Locate the cell with the specified text and output its (x, y) center coordinate. 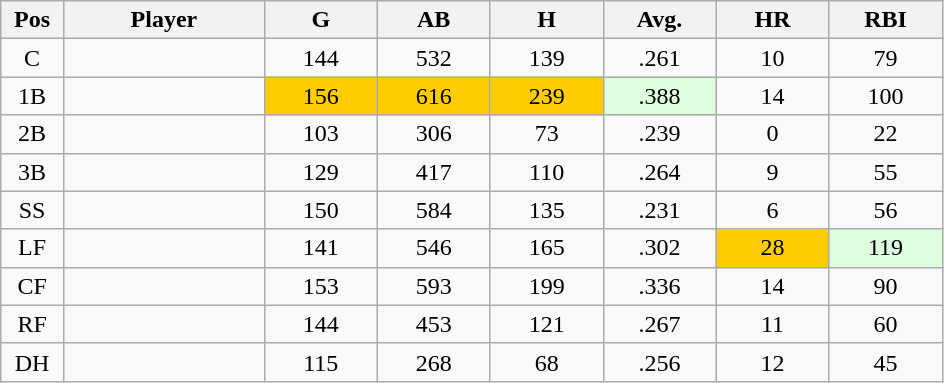
.239 (660, 134)
AB (434, 20)
150 (320, 210)
.261 (660, 58)
584 (434, 210)
268 (434, 362)
546 (434, 248)
.231 (660, 210)
616 (434, 96)
Pos (32, 20)
28 (772, 248)
.302 (660, 248)
CF (32, 286)
SS (32, 210)
.267 (660, 324)
.264 (660, 172)
103 (320, 134)
G (320, 20)
56 (886, 210)
.256 (660, 362)
2B (32, 134)
DH (32, 362)
12 (772, 362)
79 (886, 58)
RF (32, 324)
LF (32, 248)
139 (546, 58)
9 (772, 172)
.388 (660, 96)
417 (434, 172)
129 (320, 172)
1B (32, 96)
45 (886, 362)
119 (886, 248)
306 (434, 134)
C (32, 58)
Player (164, 20)
68 (546, 362)
110 (546, 172)
199 (546, 286)
239 (546, 96)
HR (772, 20)
Avg. (660, 20)
3B (32, 172)
115 (320, 362)
90 (886, 286)
593 (434, 286)
6 (772, 210)
121 (546, 324)
100 (886, 96)
.336 (660, 286)
22 (886, 134)
60 (886, 324)
453 (434, 324)
153 (320, 286)
RBI (886, 20)
10 (772, 58)
11 (772, 324)
141 (320, 248)
H (546, 20)
156 (320, 96)
0 (772, 134)
532 (434, 58)
165 (546, 248)
73 (546, 134)
55 (886, 172)
135 (546, 210)
